Identify which cell holds the provided text, then report its (x, y) central coordinate. 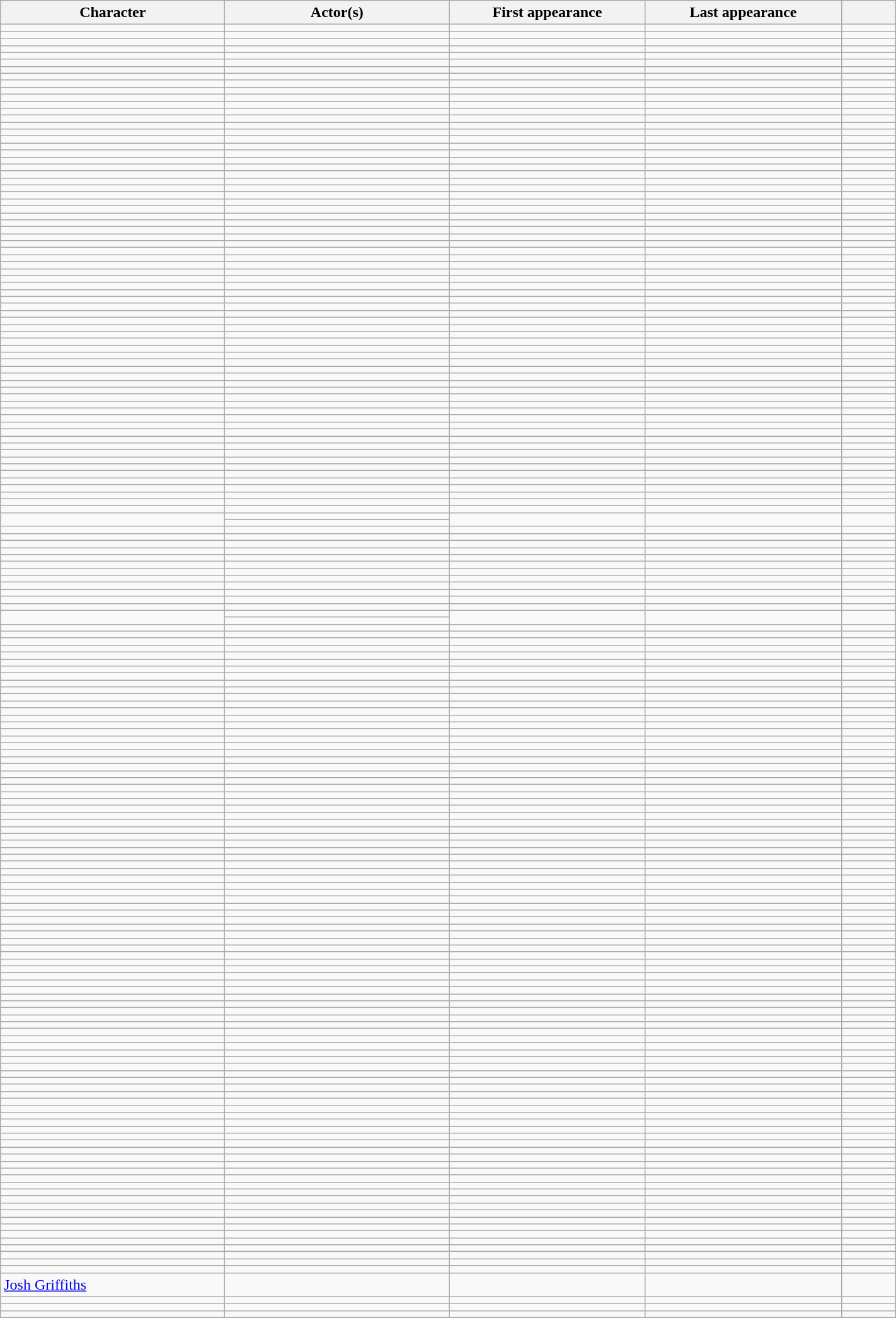
Last appearance (744, 13)
Actor(s) (337, 13)
Character (113, 13)
First appearance (547, 13)
Josh Griffiths (113, 1285)
